Find where the given text appears and provide that cell's center as (x, y) coordinate. 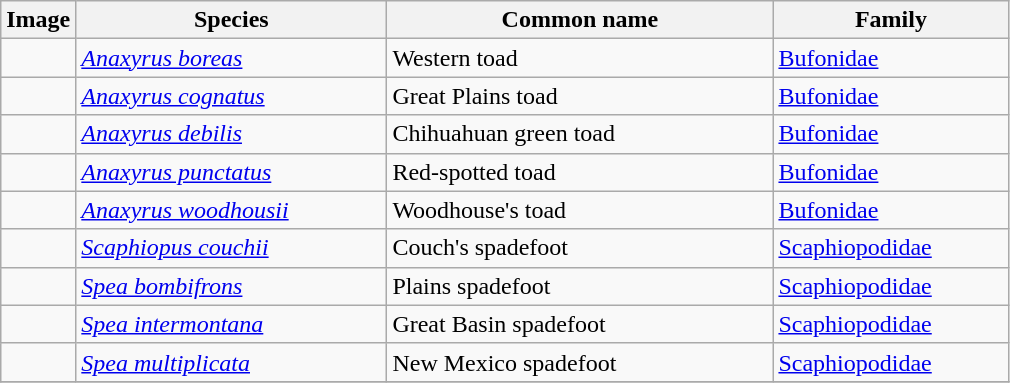
Family (891, 20)
New Mexico spadefoot (580, 362)
Western toad (580, 58)
Spea multiplicata (232, 362)
Spea bombifrons (232, 286)
Common name (580, 20)
Anaxyrus boreas (232, 58)
Couch's spadefoot (580, 248)
Anaxyrus cognatus (232, 96)
Image (38, 20)
Red-spotted toad (580, 172)
Scaphiopus couchii (232, 248)
Anaxyrus woodhousii (232, 210)
Spea intermontana (232, 324)
Anaxyrus punctatus (232, 172)
Species (232, 20)
Plains spadefoot (580, 286)
Great Plains toad (580, 96)
Great Basin spadefoot (580, 324)
Woodhouse's toad (580, 210)
Chihuahuan green toad (580, 134)
Anaxyrus debilis (232, 134)
